Return (X, Y) of the center of cell containing provided text 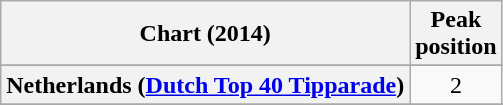
2 (456, 85)
Peakposition (456, 34)
Netherlands (Dutch Top 40 Tipparade) (206, 85)
Chart (2014) (206, 34)
